Output the (x, y) coordinate of the center of the cell containing the given text.  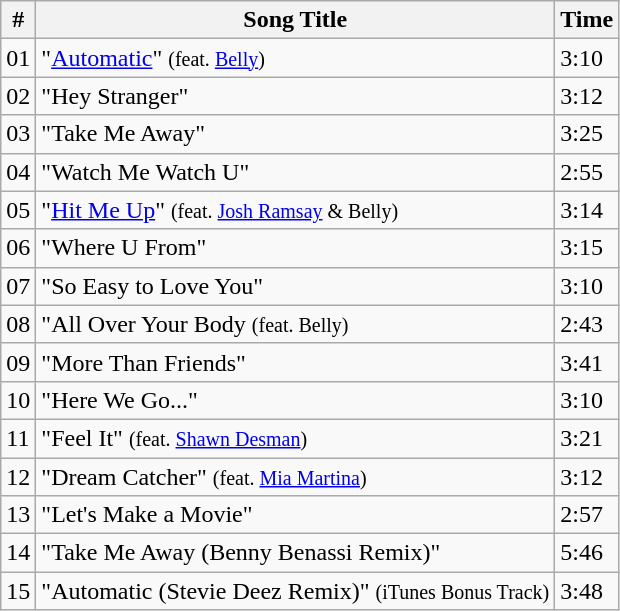
"Hey Stranger" (296, 96)
"Here We Go..." (296, 400)
"Hit Me Up" (feat. Josh Ramsay & Belly) (296, 210)
"Automatic (Stevie Deez Remix)" (iTunes Bonus Track) (296, 591)
01 (18, 58)
5:46 (587, 553)
2:43 (587, 324)
"All Over Your Body (feat. Belly) (296, 324)
2:55 (587, 172)
"Take Me Away" (296, 134)
Time (587, 20)
3:14 (587, 210)
10 (18, 400)
14 (18, 553)
Song Title (296, 20)
3:48 (587, 591)
11 (18, 438)
"More Than Friends" (296, 362)
06 (18, 248)
3:21 (587, 438)
3:41 (587, 362)
3:15 (587, 248)
"Take Me Away (Benny Benassi Remix)" (296, 553)
"So Easy to Love You" (296, 286)
2:57 (587, 515)
"Let's Make a Movie" (296, 515)
13 (18, 515)
"Dream Catcher" (feat. Mia Martina) (296, 477)
08 (18, 324)
03 (18, 134)
12 (18, 477)
07 (18, 286)
"Where U From" (296, 248)
"Feel It" (feat. Shawn Desman) (296, 438)
15 (18, 591)
"Watch Me Watch U" (296, 172)
3:25 (587, 134)
04 (18, 172)
# (18, 20)
05 (18, 210)
02 (18, 96)
09 (18, 362)
"Automatic" (feat. Belly) (296, 58)
